Detect which cell encompasses the target text, then output its [X, Y] center coordinate. 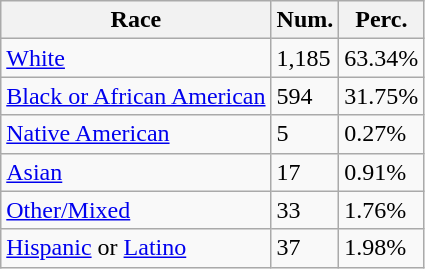
17 [305, 172]
Asian [136, 172]
1.98% [382, 248]
1.76% [382, 210]
63.34% [382, 58]
1,185 [305, 58]
33 [305, 210]
Black or African American [136, 96]
Other/Mixed [136, 210]
37 [305, 248]
Num. [305, 20]
Race [136, 20]
White [136, 58]
Native American [136, 134]
0.91% [382, 172]
31.75% [382, 96]
Perc. [382, 20]
5 [305, 134]
Hispanic or Latino [136, 248]
0.27% [382, 134]
594 [305, 96]
